Capture the cell that displays the provided text and extract its (X, Y) central coordinate. 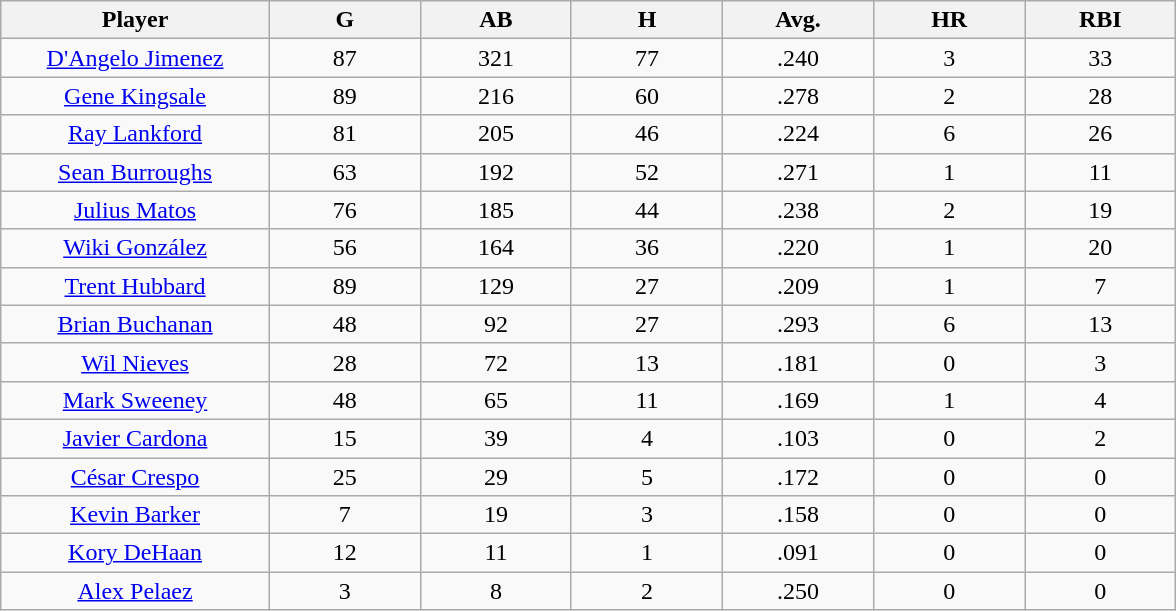
26 (1100, 134)
5 (646, 477)
.220 (798, 248)
60 (646, 96)
AB (496, 20)
Brian Buchanan (136, 324)
G (344, 20)
185 (496, 210)
Alex Pelaez (136, 591)
.271 (798, 172)
.293 (798, 324)
Mark Sweeney (136, 400)
81 (344, 134)
129 (496, 286)
46 (646, 134)
164 (496, 248)
HR (950, 20)
87 (344, 58)
Ray Lankford (136, 134)
.209 (798, 286)
.238 (798, 210)
.240 (798, 58)
.091 (798, 553)
15 (344, 438)
29 (496, 477)
76 (344, 210)
Avg. (798, 20)
44 (646, 210)
.278 (798, 96)
321 (496, 58)
33 (1100, 58)
Javier Cardona (136, 438)
25 (344, 477)
.181 (798, 362)
.103 (798, 438)
.172 (798, 477)
77 (646, 58)
205 (496, 134)
Julius Matos (136, 210)
65 (496, 400)
Kevin Barker (136, 515)
RBI (1100, 20)
H (646, 20)
César Crespo (136, 477)
Gene Kingsale (136, 96)
Trent Hubbard (136, 286)
216 (496, 96)
20 (1100, 248)
.169 (798, 400)
52 (646, 172)
8 (496, 591)
56 (344, 248)
Wil Nieves (136, 362)
Player (136, 20)
192 (496, 172)
Kory DeHaan (136, 553)
92 (496, 324)
39 (496, 438)
72 (496, 362)
12 (344, 553)
36 (646, 248)
Sean Burroughs (136, 172)
63 (344, 172)
D'Angelo Jimenez (136, 58)
.224 (798, 134)
.250 (798, 591)
.158 (798, 515)
Wiki González (136, 248)
